Provide the (x, y) coordinate of the cell's center where the given text is located.  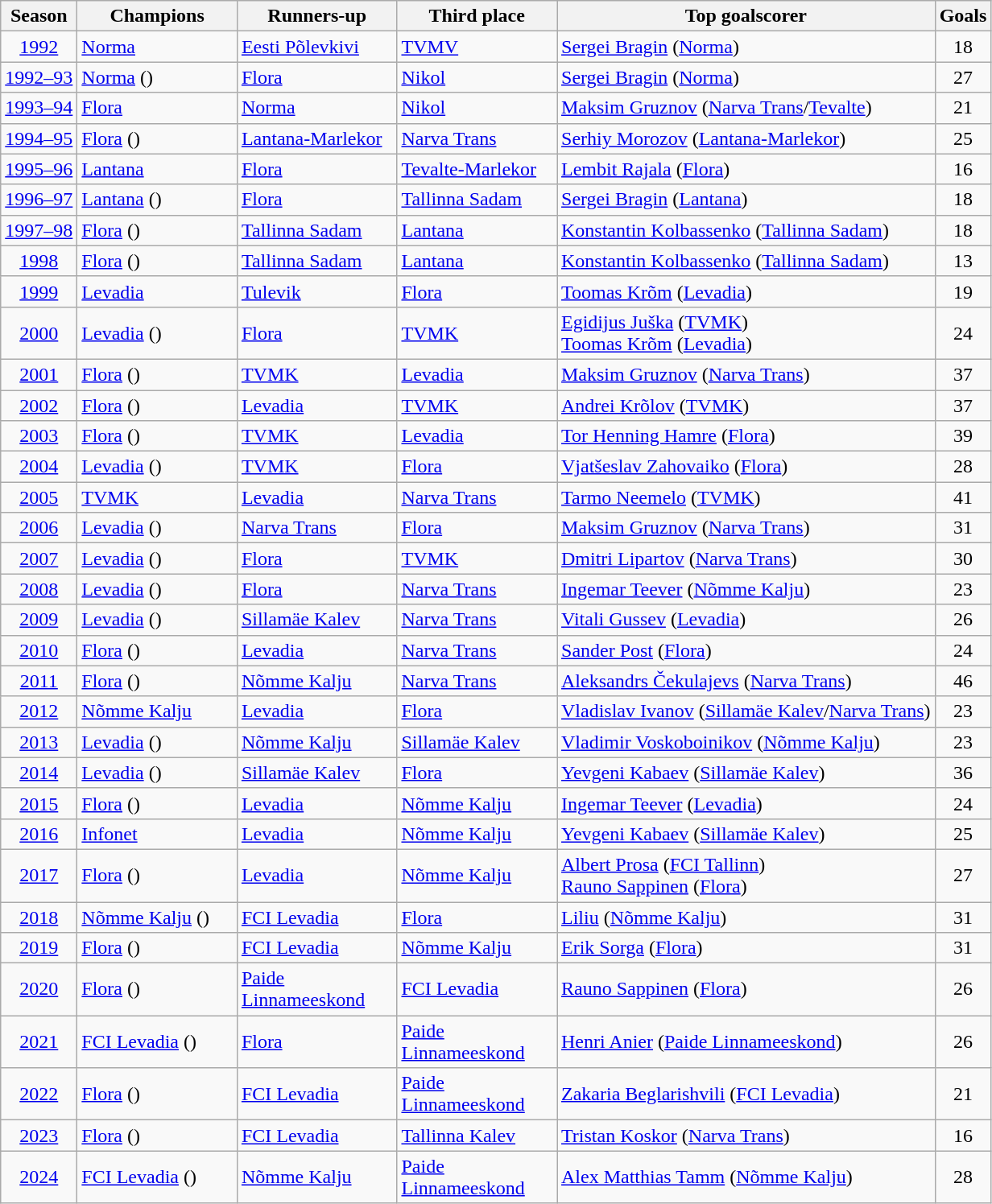
2013 (39, 742)
1993–94 (39, 108)
1992 (39, 47)
2002 (39, 405)
Nõmme Kalju () (158, 917)
Lantana () (158, 200)
Eesti Põlevkivi (317, 47)
Erik Sorga (Flora) (746, 948)
2024 (39, 1177)
2011 (39, 681)
Goals (963, 16)
Alex Matthias Tamm (Nõmme Kalju) (746, 1177)
Vitali Gussev (Levadia) (746, 620)
1997–98 (39, 230)
2010 (39, 650)
Top goalscorer (746, 16)
1995–96 (39, 169)
2003 (39, 436)
Zakaria Beglarishvili (FCI Levadia) (746, 1095)
1994–95 (39, 138)
2012 (39, 711)
2022 (39, 1095)
19 (963, 291)
46 (963, 681)
Serhiy Morozov (Lantana-Marlekor) (746, 138)
13 (963, 261)
41 (963, 497)
Champions (158, 16)
Season (39, 16)
1996–97 (39, 200)
2007 (39, 559)
2015 (39, 803)
2017 (39, 876)
2018 (39, 917)
39 (963, 436)
1992–93 (39, 77)
2020 (39, 990)
2009 (39, 620)
Norma () (158, 77)
Henri Anier (Paide Linnameeskond) (746, 1041)
Vjatšeslav Zahovaiko (Flora) (746, 467)
Tarmo Neemelo (TVMK) (746, 497)
Liliu (Nõmme Kalju) (746, 917)
1999 (39, 291)
Albert Prosa (FCI Tallinn)Rauno Sappinen (Flora) (746, 876)
2000 (39, 333)
Third place (477, 16)
Tulevik (317, 291)
Tristan Koskor (Narva Trans) (746, 1136)
2016 (39, 834)
2001 (39, 374)
Vladimir Voskoboinikov (Nõmme Kalju) (746, 742)
30 (963, 559)
Tor Henning Hamre (Flora) (746, 436)
Lantana-Marlekor (317, 138)
Ingemar Teever (Levadia) (746, 803)
1998 (39, 261)
Sergei Bragin (Lantana) (746, 200)
Infonet (158, 834)
Rauno Sappinen (Flora) (746, 990)
Maksim Gruznov (Narva Trans/Tevalte) (746, 108)
Aleksandrs Čekulajevs (Narva Trans) (746, 681)
36 (963, 773)
Ingemar Teever (Nõmme Kalju) (746, 589)
Tevalte-Marlekor (477, 169)
2019 (39, 948)
2023 (39, 1136)
2014 (39, 773)
TVMV (477, 47)
Vladislav Ivanov (Sillamäe Kalev/Narva Trans) (746, 711)
2004 (39, 467)
2006 (39, 528)
Andrei Krõlov (TVMK) (746, 405)
Sander Post (Flora) (746, 650)
Toomas Krõm (Levadia) (746, 291)
Runners-up (317, 16)
2005 (39, 497)
Egidijus Juška (TVMK)Toomas Krõm (Levadia) (746, 333)
Tallinna Kalev (477, 1136)
Lembit Rajala (Flora) (746, 169)
2021 (39, 1041)
Dmitri Lipartov (Narva Trans) (746, 559)
2008 (39, 589)
